Capture the cell that displays the provided text and extract its (X, Y) central coordinate. 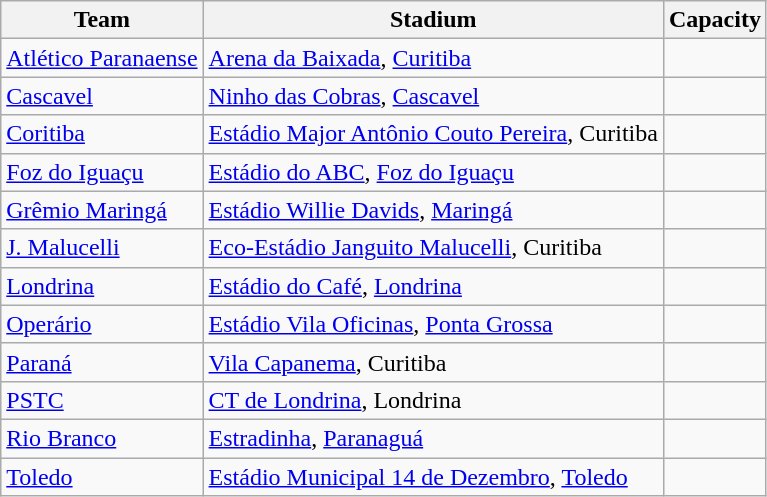
Estádio Willie Davids, Maringá (433, 210)
Estádio do Café, Londrina (433, 286)
Capacity (714, 20)
CT de Londrina, Londrina (433, 400)
Rio Branco (102, 438)
Estádio do ABC, Foz do Iguaçu (433, 172)
Grêmio Maringá (102, 210)
Estádio Vila Oficinas, Ponta Grossa (433, 324)
Foz do Iguaçu (102, 172)
Estádio Major Antônio Couto Pereira, Curitiba (433, 134)
Estradinha, Paranaguá (433, 438)
Paraná (102, 362)
Vila Capanema, Curitiba (433, 362)
Atlético Paranaense (102, 58)
Ninho das Cobras, Cascavel (433, 96)
Team (102, 20)
Coritiba (102, 134)
Operário (102, 324)
Cascavel (102, 96)
Toledo (102, 477)
PSTC (102, 400)
J. Malucelli (102, 248)
Eco-Estádio Janguito Malucelli, Curitiba (433, 248)
Arena da Baixada, Curitiba (433, 58)
Estádio Municipal 14 de Dezembro, Toledo (433, 477)
Stadium (433, 20)
Londrina (102, 286)
